Search for the cell housing the specified text and yield its (x, y) center coordinate. 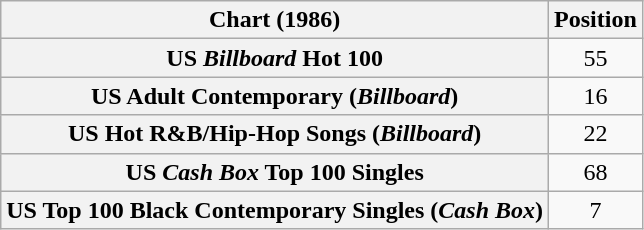
US Hot R&B/Hip-Hop Songs (Billboard) (275, 134)
16 (596, 96)
Chart (1986) (275, 20)
Position (596, 20)
US Adult Contemporary (Billboard) (275, 96)
55 (596, 58)
7 (596, 210)
68 (596, 172)
US Cash Box Top 100 Singles (275, 172)
US Top 100 Black Contemporary Singles (Cash Box) (275, 210)
US Billboard Hot 100 (275, 58)
22 (596, 134)
